Search for the cell housing the specified text and yield its (X, Y) center coordinate. 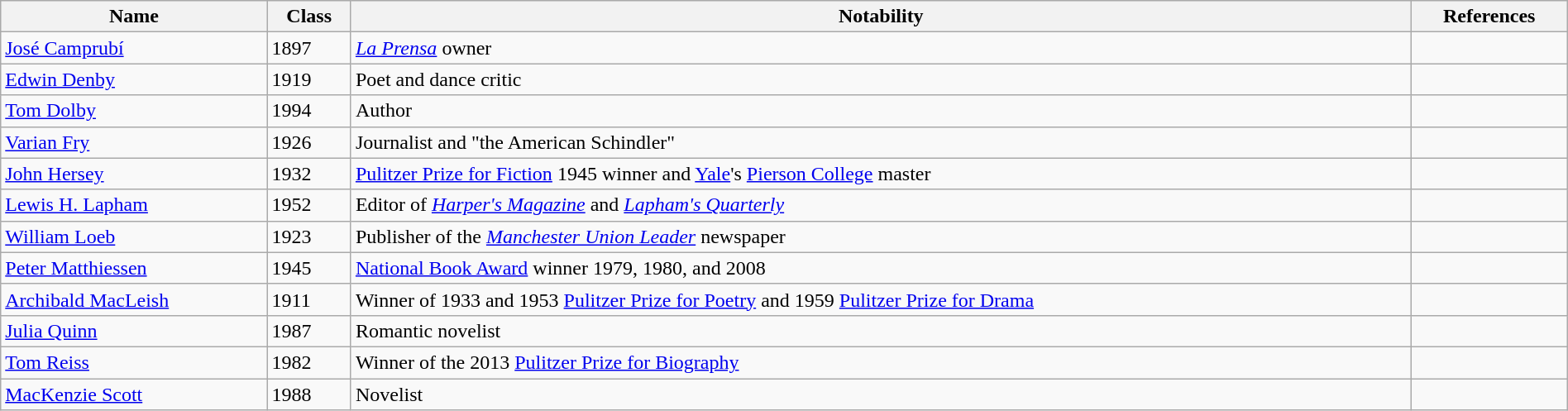
1987 (309, 331)
Archibald MacLeish (134, 299)
1988 (309, 394)
Editor of Harper's Magazine and Lapham's Quarterly (881, 205)
1926 (309, 142)
William Loeb (134, 237)
Julia Quinn (134, 331)
1932 (309, 174)
1923 (309, 237)
Poet and dance critic (881, 79)
Novelist (881, 394)
MacKenzie Scott (134, 394)
José Camprubí (134, 48)
Peter Matthiessen (134, 268)
Tom Dolby (134, 111)
1919 (309, 79)
Winner of 1933 and 1953 Pulitzer Prize for Poetry and 1959 Pulitzer Prize for Drama (881, 299)
John Hersey (134, 174)
Journalist and "the American Schindler" (881, 142)
Varian Fry (134, 142)
Winner of the 2013 Pulitzer Prize for Biography (881, 362)
Edwin Denby (134, 79)
Tom Reiss (134, 362)
1911 (309, 299)
1982 (309, 362)
1994 (309, 111)
References (1489, 17)
Notability (881, 17)
Lewis H. Lapham (134, 205)
Class (309, 17)
La Prensa owner (881, 48)
National Book Award winner 1979, 1980, and 2008 (881, 268)
1945 (309, 268)
Pulitzer Prize for Fiction 1945 winner and Yale's Pierson College master (881, 174)
Publisher of the Manchester Union Leader newspaper (881, 237)
1952 (309, 205)
Name (134, 17)
Romantic novelist (881, 331)
Author (881, 111)
1897 (309, 48)
